Pinpoint the cell where the given text exists, returning its [x, y] midpoint coordinate. 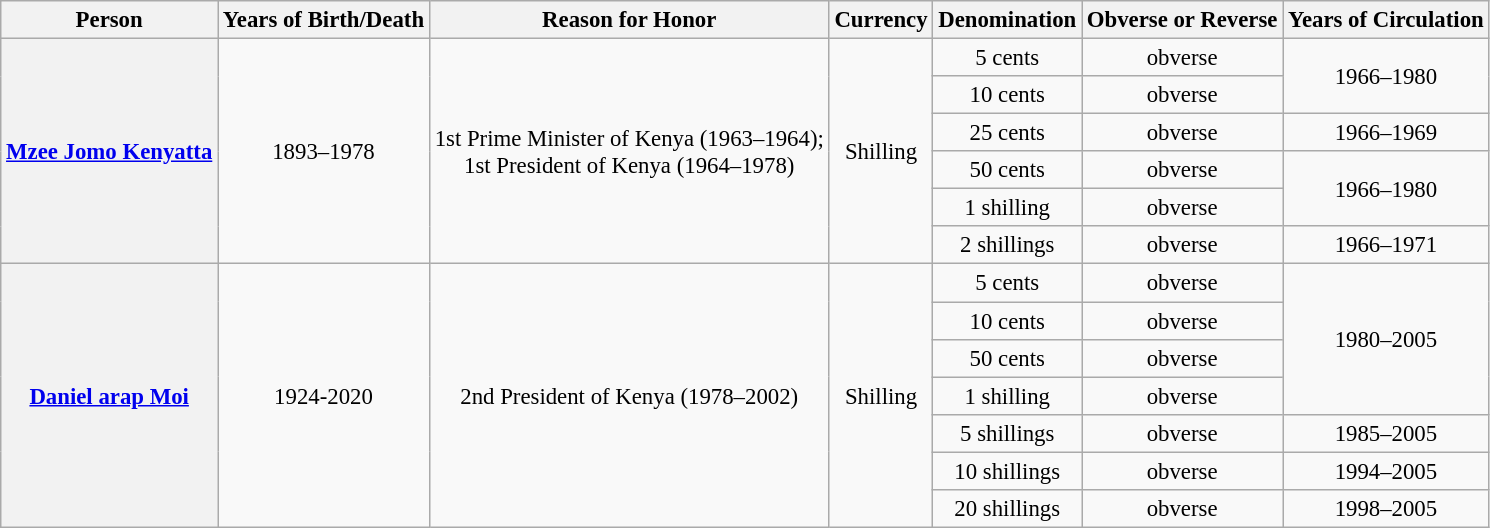
1994–2005 [1386, 471]
1924-2020 [324, 396]
Mzee Jomo Kenyatta [110, 152]
Person [110, 20]
20 shillings [1008, 509]
25 cents [1008, 133]
1st Prime Minister of Kenya (1963–1964);1st President of Kenya (1964–1978) [629, 152]
1980–2005 [1386, 339]
1998–2005 [1386, 509]
Years of Birth/Death [324, 20]
Currency [881, 20]
Daniel arap Moi [110, 396]
Obverse or Reverse [1182, 20]
Denomination [1008, 20]
2 shillings [1008, 245]
2nd President of Kenya (1978–2002) [629, 396]
1985–2005 [1386, 433]
Years of Circulation [1386, 20]
1966–1971 [1386, 245]
5 shillings [1008, 433]
1893–1978 [324, 152]
1966–1969 [1386, 133]
10 shillings [1008, 471]
Reason for Honor [629, 20]
